For the text-containing cell, return its midpoint in [x, y] coordinate format. 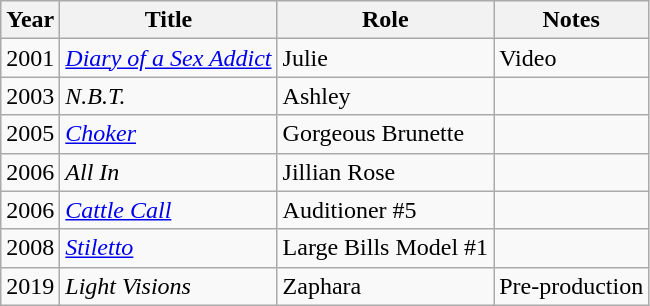
Jillian Rose [386, 172]
Video [572, 58]
Year [30, 20]
Light Visions [168, 286]
Pre-production [572, 286]
Choker [168, 134]
Cattle Call [168, 210]
N.B.T. [168, 96]
Zaphara [386, 286]
2008 [30, 248]
2005 [30, 134]
Large Bills Model #1 [386, 248]
Title [168, 20]
Gorgeous Brunette [386, 134]
Julie [386, 58]
Role [386, 20]
Ashley [386, 96]
Stiletto [168, 248]
2019 [30, 286]
2001 [30, 58]
2003 [30, 96]
All In [168, 172]
Auditioner #5 [386, 210]
Diary of a Sex Addict [168, 58]
Notes [572, 20]
